For the text-containing cell, return its midpoint in [x, y] coordinate format. 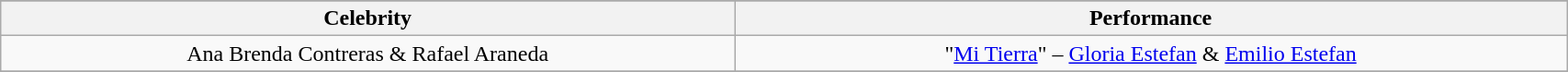
"Mi Tierra" – Gloria Estefan & Emilio Estefan [1151, 54]
Ana Brenda Contreras & Rafael Araneda [367, 54]
Performance [1151, 18]
Celebrity [367, 18]
